From the cell containing the given text, extract its center point as [x, y] coordinate. 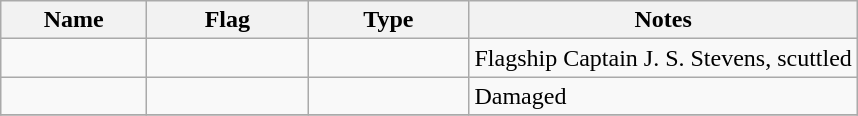
Name [74, 20]
Type [388, 20]
Flag [228, 20]
Notes [663, 20]
Damaged [663, 96]
Flagship Captain J. S. Stevens, scuttled [663, 58]
